Identify which cell holds the provided text, then report its (X, Y) central coordinate. 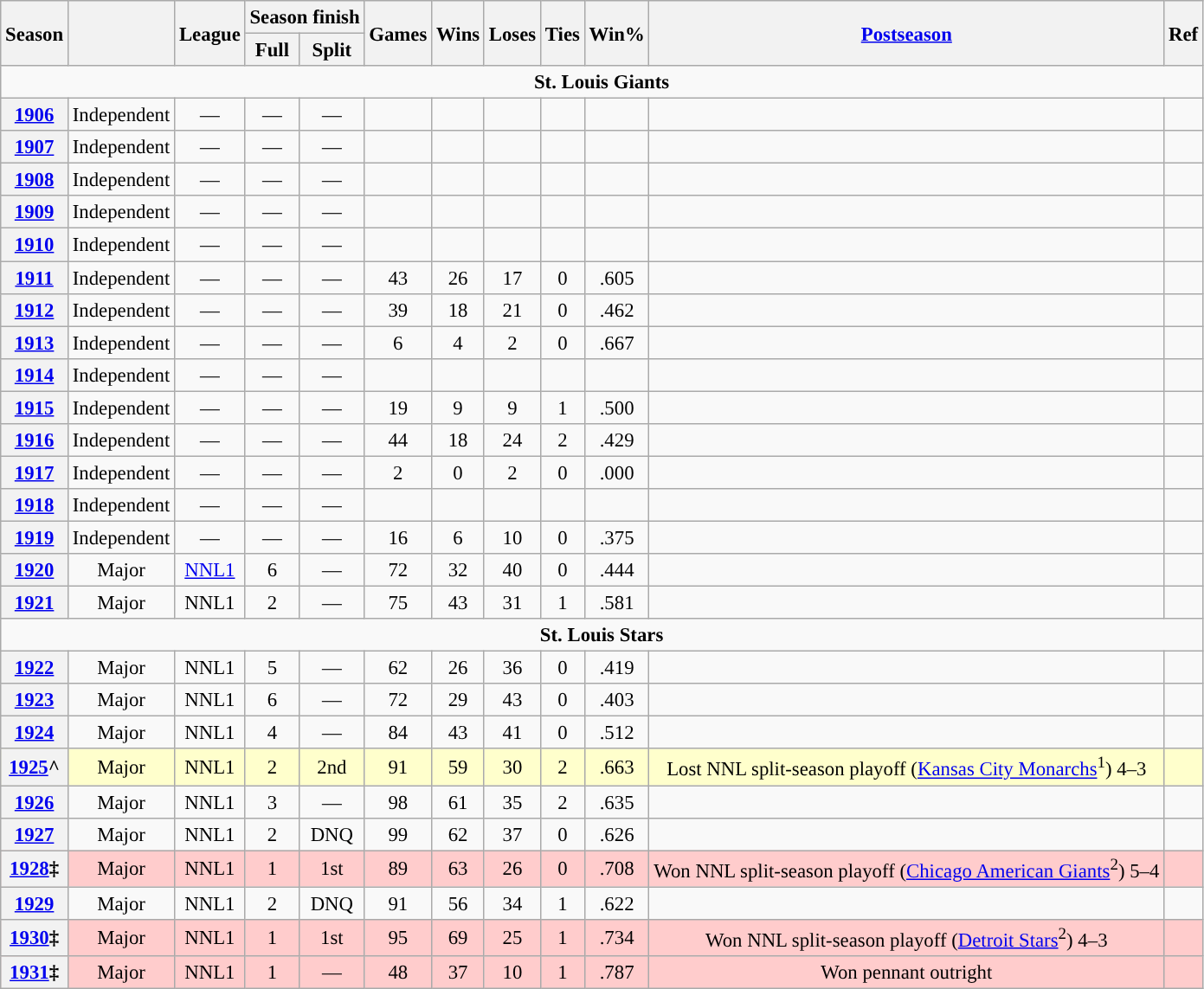
.462 (616, 310)
Won pennant outright (907, 973)
1913 (35, 343)
1923 (35, 700)
1921 (35, 603)
2nd (332, 767)
.708 (616, 869)
1917 (35, 472)
75 (398, 603)
39 (398, 310)
St. Louis Giants (602, 82)
Season (35, 33)
30 (512, 767)
1907 (35, 147)
.403 (616, 700)
29 (459, 700)
Won NNL split-season playoff (Chicago American Giants2) 5–4 (907, 869)
5 (272, 668)
61 (459, 802)
1914 (35, 375)
.375 (616, 537)
19 (398, 408)
Season finish (305, 17)
.622 (616, 903)
1919 (35, 537)
34 (512, 903)
.734 (616, 938)
1920 (35, 570)
1922 (35, 668)
1930‡ (35, 938)
35 (512, 802)
98 (398, 802)
Won NNL split-season playoff (Detroit Stars2) 4–3 (907, 938)
Split (332, 50)
1927 (35, 834)
1911 (35, 278)
Full (272, 50)
Loses (512, 33)
.605 (616, 278)
1912 (35, 310)
1931‡ (35, 973)
Ties (563, 33)
84 (398, 733)
1929 (35, 903)
.626 (616, 834)
63 (459, 869)
Postseason (907, 33)
1916 (35, 440)
Ref (1184, 33)
1906 (35, 115)
Win% (616, 33)
Wins (459, 33)
.444 (616, 570)
.419 (616, 668)
21 (512, 310)
48 (398, 973)
.500 (616, 408)
40 (512, 570)
.663 (616, 767)
1918 (35, 505)
Games (398, 33)
.635 (616, 802)
1928‡ (35, 869)
1909 (35, 212)
1908 (35, 180)
League (209, 33)
89 (398, 869)
31 (512, 603)
69 (459, 938)
.787 (616, 973)
.667 (616, 343)
24 (512, 440)
1924 (35, 733)
Lost NNL split-season playoff (Kansas City Monarchs1) 4–3 (907, 767)
25 (512, 938)
1926 (35, 802)
1910 (35, 245)
41 (512, 733)
3 (272, 802)
.512 (616, 733)
.000 (616, 472)
59 (459, 767)
.429 (616, 440)
St. Louis Stars (602, 635)
36 (512, 668)
32 (459, 570)
.581 (616, 603)
1925^ (35, 767)
44 (398, 440)
95 (398, 938)
17 (512, 278)
99 (398, 834)
1915 (35, 408)
56 (459, 903)
16 (398, 537)
